Provide the [x, y] coordinate of the cell's center where the given text is located.  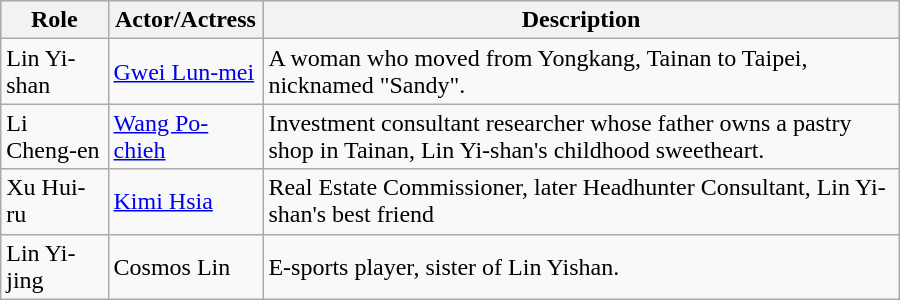
Lin Yi-jing [54, 266]
E-sports player, sister of Lin Yishan. [581, 266]
Actor/Actress [186, 20]
Description [581, 20]
Gwei Lun-mei [186, 72]
A woman who moved from Yongkang, Tainan to Taipei, nicknamed "Sandy". [581, 72]
Investment consultant researcher whose father owns a pastry shop in Tainan, Lin Yi-shan's childhood sweetheart. [581, 136]
Real Estate Commissioner, later Headhunter Consultant, Lin Yi-shan's best friend [581, 202]
Role [54, 20]
Wang Po-chieh [186, 136]
Kimi Hsia [186, 202]
Cosmos Lin [186, 266]
Li Cheng-en [54, 136]
Lin Yi-shan [54, 72]
Xu Hui-ru [54, 202]
